Find where the given text appears and provide that cell's center as [X, Y] coordinate. 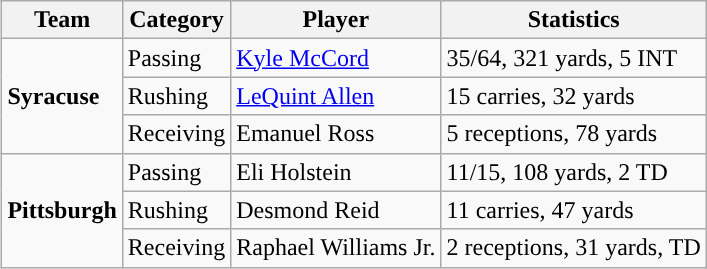
11 carries, 47 yards [574, 210]
Kyle McCord [336, 58]
35/64, 321 yards, 5 INT [574, 58]
Desmond Reid [336, 210]
11/15, 108 yards, 2 TD [574, 172]
Player [336, 20]
Raphael Williams Jr. [336, 248]
Team [62, 20]
Statistics [574, 20]
Pittsburgh [62, 210]
Syracuse [62, 96]
Emanuel Ross [336, 134]
Eli Holstein [336, 172]
2 receptions, 31 yards, TD [574, 248]
15 carries, 32 yards [574, 96]
Category [176, 20]
LeQuint Allen [336, 96]
5 receptions, 78 yards [574, 134]
